Provide the (x, y) coordinate of the cell's center where the given text is located.  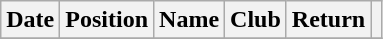
Name (190, 20)
Position (107, 20)
Return (328, 20)
Date (30, 20)
Club (256, 20)
